Scan for the cell matching the given text and deliver its [X, Y] coordinate at center. 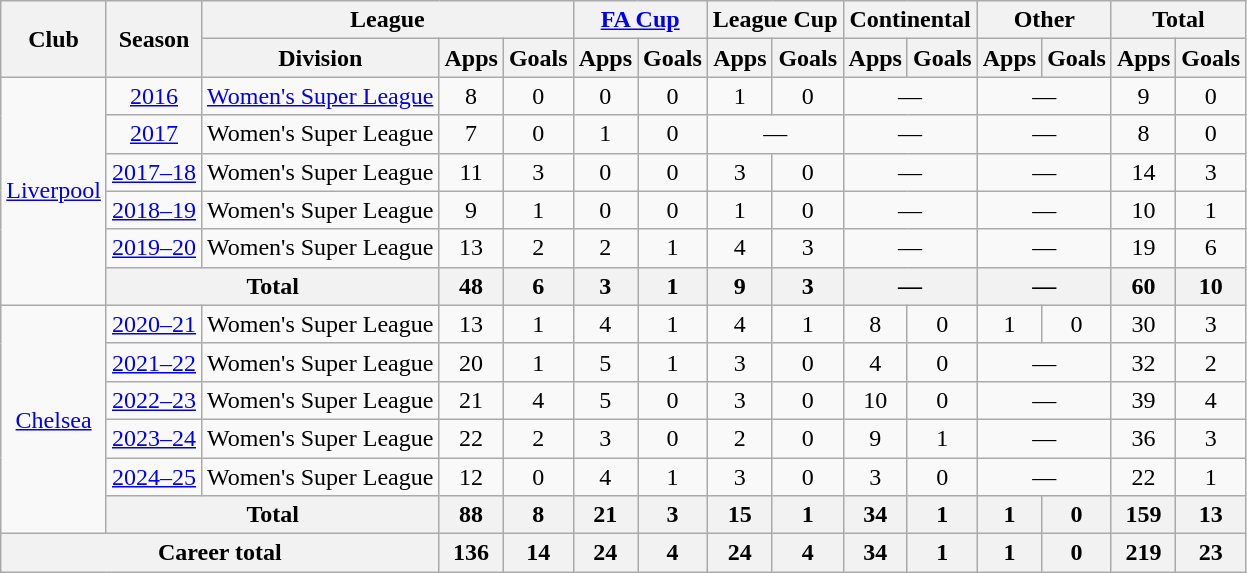
Other [1044, 20]
88 [471, 515]
2024–25 [154, 477]
2021–22 [154, 362]
Career total [220, 553]
Liverpool [54, 191]
Club [54, 39]
2017–18 [154, 172]
32 [1143, 362]
36 [1143, 438]
19 [1143, 248]
Division [320, 58]
136 [471, 553]
2018–19 [154, 210]
7 [471, 134]
15 [740, 515]
Season [154, 39]
20 [471, 362]
League Cup [775, 20]
2017 [154, 134]
159 [1143, 515]
219 [1143, 553]
2019–20 [154, 248]
30 [1143, 324]
Chelsea [54, 419]
2023–24 [154, 438]
Continental [910, 20]
League [388, 20]
48 [471, 286]
11 [471, 172]
60 [1143, 286]
2022–23 [154, 400]
2016 [154, 96]
FA Cup [640, 20]
2020–21 [154, 324]
12 [471, 477]
23 [1211, 553]
39 [1143, 400]
